Return the (X, Y) coordinate for the center point of the cell that contains the specified text.  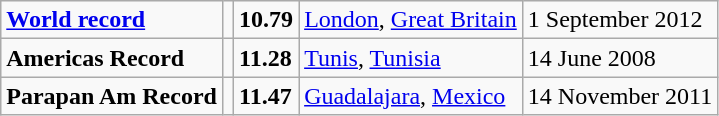
11.28 (266, 58)
11.47 (266, 96)
Guadalajara, Mexico (411, 96)
1 September 2012 (620, 20)
Americas Record (112, 58)
World record (112, 20)
10.79 (266, 20)
London, Great Britain (411, 20)
Tunis, Tunisia (411, 58)
Parapan Am Record (112, 96)
14 November 2011 (620, 96)
14 June 2008 (620, 58)
